Return (x, y) of the center of cell containing provided text 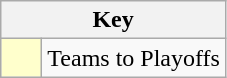
Teams to Playoffs (134, 58)
Key (114, 20)
